Provide the [X, Y] coordinate of the cell's center where the given text is located.  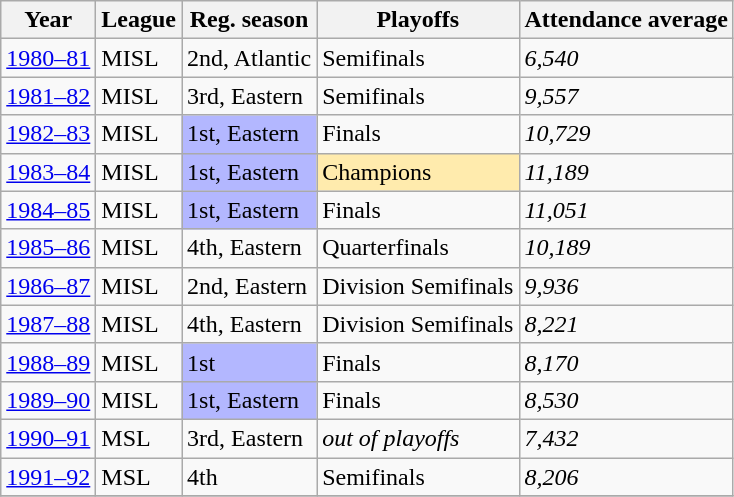
1983–84 [48, 172]
10,729 [626, 134]
4th [250, 477]
1984–85 [48, 210]
Playoffs [418, 20]
11,051 [626, 210]
1988–89 [48, 362]
1990–91 [48, 438]
11,189 [626, 172]
8,530 [626, 400]
1st [250, 362]
8,170 [626, 362]
1980–81 [48, 58]
8,206 [626, 477]
League [139, 20]
9,557 [626, 96]
Quarterfinals [418, 248]
2nd, Eastern [250, 286]
1982–83 [48, 134]
1981–82 [48, 96]
1987–88 [48, 324]
1989–90 [48, 400]
2nd, Atlantic [250, 58]
out of playoffs [418, 438]
8,221 [626, 324]
1991–92 [48, 477]
Attendance average [626, 20]
Champions [418, 172]
1986–87 [48, 286]
10,189 [626, 248]
Year [48, 20]
7,432 [626, 438]
1985–86 [48, 248]
Reg. season [250, 20]
6,540 [626, 58]
9,936 [626, 286]
